Detect which cell encompasses the target text, then output its [X, Y] center coordinate. 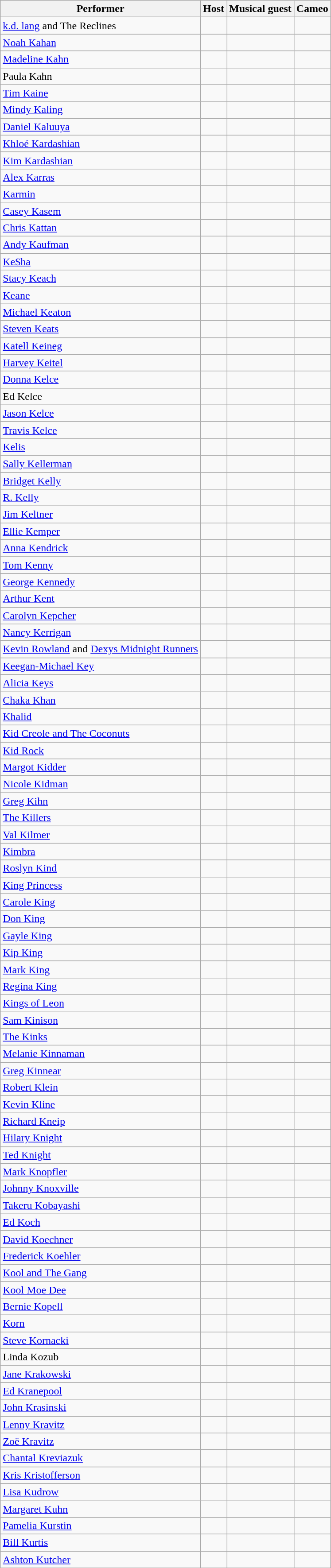
Nicole Kidman [101, 784]
David Koechner [101, 1239]
John Krasinski [101, 1408]
Arthur Kent [101, 599]
Ke$ha [101, 262]
Korn [101, 1324]
Daniel Kaluuya [101, 127]
Bridget Kelly [101, 480]
Ellie Kemper [101, 531]
Bill Kurtis [101, 1542]
Margot Kidder [101, 767]
Ed Kranepool [101, 1391]
Kevin Kline [101, 1104]
Donna Kelce [101, 379]
Roslyn Kind [101, 868]
Casey Kasem [101, 211]
Linda Kozub [101, 1357]
Ed Koch [101, 1222]
Host [214, 9]
Carole King [101, 902]
Madeline Kahn [101, 59]
Zoë Kravitz [101, 1441]
Kid Rock [101, 751]
Ashton Kutcher [101, 1559]
Katell Keineg [101, 346]
Mark King [101, 969]
Anna Kendrick [101, 548]
Alicia Keys [101, 683]
Val Kilmer [101, 835]
Greg Kihn [101, 801]
Cameo [312, 9]
Tom Kenny [101, 565]
Musical guest [261, 9]
Harvey Keitel [101, 363]
Bernie Kopell [101, 1307]
Ted Knight [101, 1155]
Michael Keaton [101, 312]
Johnny Knoxville [101, 1189]
Chantal Kreviazuk [101, 1458]
Takeru Kobayashi [101, 1205]
Performer [101, 9]
k.d. lang and The Reclines [101, 26]
Lisa Kudrow [101, 1492]
Steven Keats [101, 329]
Tim Kaine [101, 93]
Carolyn Kepcher [101, 616]
Keane [101, 295]
Sally Kellerman [101, 464]
Robert Klein [101, 1088]
The Killers [101, 818]
R. Kelly [101, 498]
Greg Kinnear [101, 1071]
Chaka Khan [101, 700]
Karmin [101, 194]
Pamelia Kurstin [101, 1525]
Mindy Kaling [101, 110]
Kip King [101, 952]
Kool and The Gang [101, 1273]
Stacy Keach [101, 279]
Regina King [101, 986]
Paula Kahn [101, 76]
Alex Karras [101, 177]
Lenny Kravitz [101, 1425]
Kevin Rowland and Dexys Midnight Runners [101, 649]
Ed Kelce [101, 396]
Noah Kahan [101, 43]
Frederick Koehler [101, 1256]
Richard Kneip [101, 1121]
Mark Knopfler [101, 1172]
Kim Kardashian [101, 160]
Khloé Kardashian [101, 143]
Melanie Kinnaman [101, 1054]
The Kinks [101, 1037]
Jason Kelce [101, 413]
Hilary Knight [101, 1138]
Kings of Leon [101, 1003]
Keegan-Michael Key [101, 666]
Sam Kinison [101, 1020]
King Princess [101, 885]
Kris Kristofferson [101, 1475]
Andy Kaufman [101, 245]
Kid Creole and The Coconuts [101, 733]
Travis Kelce [101, 430]
Chris Kattan [101, 228]
George Kennedy [101, 582]
Jim Keltner [101, 515]
Gayle King [101, 936]
Khalid [101, 716]
Kool Moe Dee [101, 1290]
Nancy Kerrigan [101, 632]
Jane Krakowski [101, 1374]
Kelis [101, 447]
Margaret Kuhn [101, 1509]
Steve Kornacki [101, 1340]
Kimbra [101, 852]
Don King [101, 919]
